From the cell containing the given text, extract its center point as (x, y) coordinate. 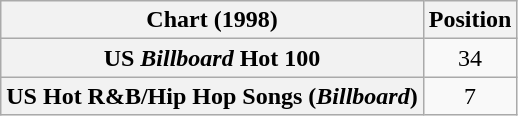
Chart (1998) (212, 20)
US Billboard Hot 100 (212, 58)
US Hot R&B/Hip Hop Songs (Billboard) (212, 96)
34 (470, 58)
7 (470, 96)
Position (470, 20)
